Pinpoint the cell where the given text exists, returning its (x, y) midpoint coordinate. 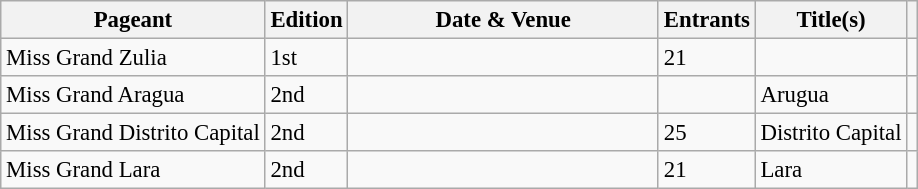
25 (706, 133)
1st (306, 58)
Miss Grand Lara (133, 170)
Miss Grand Aragua (133, 95)
Miss Grand Distrito Capital (133, 133)
Miss Grand Zulia (133, 58)
Entrants (706, 20)
Arugua (831, 95)
Lara (831, 170)
Title(s) (831, 20)
Distrito Capital (831, 133)
Pageant (133, 20)
Date & Venue (504, 20)
Edition (306, 20)
